Output the (X, Y) coordinate of the center of the cell containing the given text.  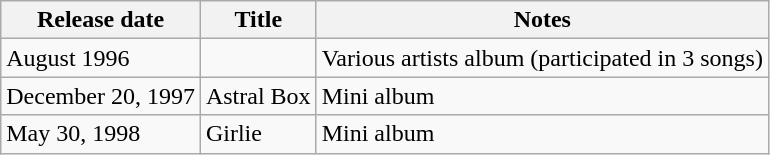
Notes (542, 20)
December 20, 1997 (101, 96)
Girlie (258, 134)
Title (258, 20)
May 30, 1998 (101, 134)
Release date (101, 20)
August 1996 (101, 58)
Astral Box (258, 96)
Various artists album (participated in 3 songs) (542, 58)
